Capture the cell that displays the provided text and extract its [X, Y] central coordinate. 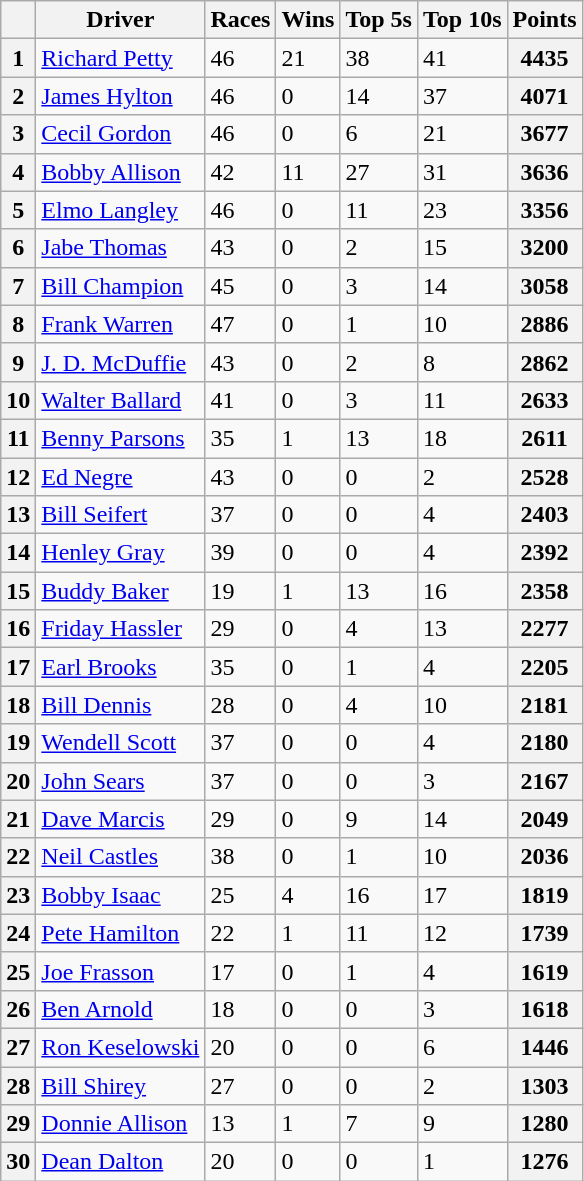
Cecil Gordon [120, 134]
Ed Negre [120, 477]
2277 [544, 629]
2358 [544, 591]
26 [18, 1009]
1819 [544, 895]
2528 [544, 477]
Bill Shirey [120, 1085]
Donnie Allison [120, 1124]
1618 [544, 1009]
2862 [544, 362]
45 [240, 286]
2180 [544, 743]
Dave Marcis [120, 819]
42 [240, 172]
Pete Hamilton [120, 933]
2611 [544, 438]
3636 [544, 172]
Henley Gray [120, 553]
1446 [544, 1047]
Wendell Scott [120, 743]
Wins [308, 20]
1280 [544, 1124]
1619 [544, 971]
Ben Arnold [120, 1009]
Joe Frasson [120, 971]
2403 [544, 515]
4435 [544, 58]
47 [240, 324]
2036 [544, 857]
Neil Castles [120, 857]
2205 [544, 667]
31 [462, 172]
2633 [544, 400]
Driver [120, 20]
Dean Dalton [120, 1162]
Buddy Baker [120, 591]
1303 [544, 1085]
5 [18, 210]
Top 10s [462, 20]
Benny Parsons [120, 438]
1739 [544, 933]
Ron Keselowski [120, 1047]
J. D. McDuffie [120, 362]
Jabe Thomas [120, 248]
Frank Warren [120, 324]
Friday Hassler [120, 629]
Bill Champion [120, 286]
2392 [544, 553]
Bobby Isaac [120, 895]
2181 [544, 705]
2049 [544, 819]
2167 [544, 781]
39 [240, 553]
Earl Brooks [120, 667]
3058 [544, 286]
Bill Dennis [120, 705]
Bill Seifert [120, 515]
Elmo Langley [120, 210]
2886 [544, 324]
Points [544, 20]
Races [240, 20]
30 [18, 1162]
4071 [544, 96]
James Hylton [120, 96]
3677 [544, 134]
24 [18, 933]
Walter Ballard [120, 400]
Top 5s [379, 20]
Richard Petty [120, 58]
John Sears [120, 781]
Bobby Allison [120, 172]
3200 [544, 248]
3356 [544, 210]
1276 [544, 1162]
